For the text-containing cell, return its midpoint in (x, y) coordinate format. 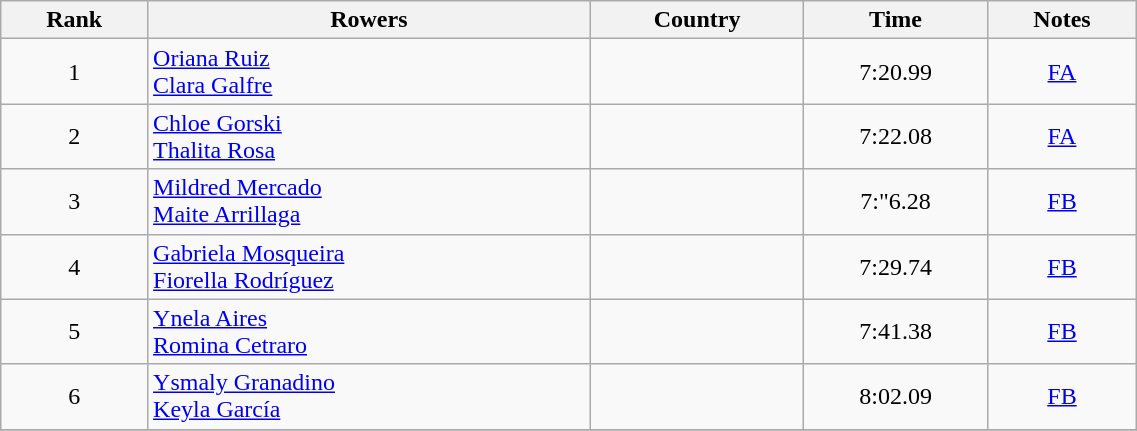
7:29.74 (896, 266)
7:41.38 (896, 332)
6 (74, 396)
Rank (74, 20)
Rowers (370, 20)
3 (74, 202)
Oriana RuizClara Galfre (370, 72)
Mildred MercadoMaite Arrillaga (370, 202)
Time (896, 20)
7:20.99 (896, 72)
Country (697, 20)
Ysmaly GranadinoKeyla García (370, 396)
Notes (1062, 20)
5 (74, 332)
Chloe GorskiThalita Rosa (370, 136)
4 (74, 266)
Ynela AiresRomina Cetraro (370, 332)
8:02.09 (896, 396)
2 (74, 136)
7:"6.28 (896, 202)
1 (74, 72)
Gabriela MosqueiraFiorella Rodríguez (370, 266)
7:22.08 (896, 136)
